Return [x, y] of the center of cell containing provided text 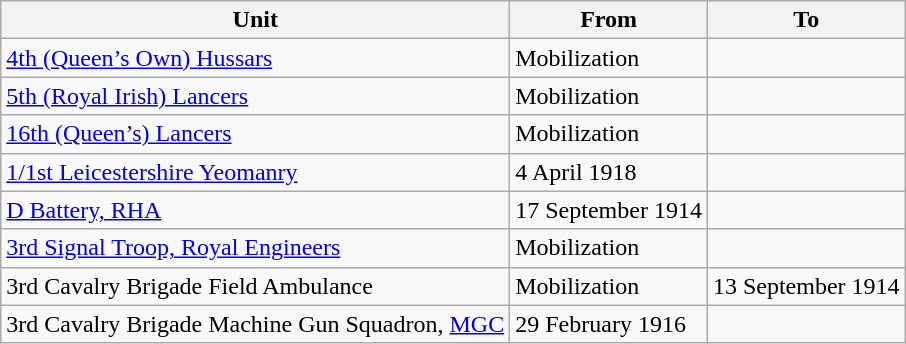
3rd Cavalry Brigade Field Ambulance [256, 286]
From [609, 20]
1/1st Leicestershire Yeomanry [256, 172]
4 April 1918 [609, 172]
Unit [256, 20]
13 September 1914 [806, 286]
3rd Signal Troop, Royal Engineers [256, 248]
16th (Queen’s) Lancers [256, 134]
29 February 1916 [609, 324]
3rd Cavalry Brigade Machine Gun Squadron, MGC [256, 324]
To [806, 20]
17 September 1914 [609, 210]
D Battery, RHA [256, 210]
4th (Queen’s Own) Hussars [256, 58]
5th (Royal Irish) Lancers [256, 96]
